Pinpoint the cell where the given text exists, returning its [X, Y] midpoint coordinate. 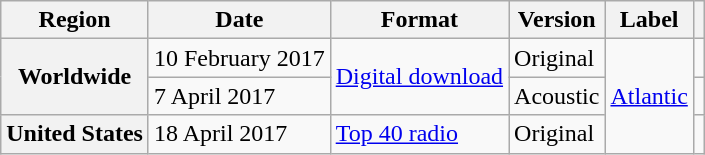
United States [75, 134]
Digital download [419, 77]
18 April 2017 [239, 134]
Region [75, 20]
Top 40 radio [419, 134]
Format [419, 20]
10 February 2017 [239, 58]
Atlantic [649, 96]
Worldwide [75, 77]
Date [239, 20]
Label [649, 20]
Version [557, 20]
7 April 2017 [239, 96]
Acoustic [557, 96]
